Search for the cell housing the specified text and yield its [X, Y] center coordinate. 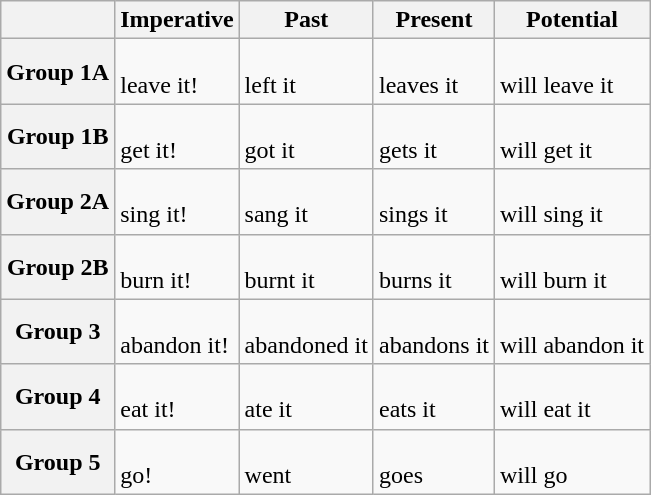
will go [572, 462]
goes [434, 462]
will burn it [572, 266]
went [306, 462]
sings it [434, 202]
burns it [434, 266]
Group 1A [58, 72]
will eat it [572, 396]
abandoned it [306, 332]
sang it [306, 202]
abandons it [434, 332]
Imperative [177, 20]
Past [306, 20]
Group 3 [58, 332]
burnt it [306, 266]
will leave it [572, 72]
sing it! [177, 202]
go! [177, 462]
Group 2B [58, 266]
leaves it [434, 72]
Group 4 [58, 396]
Group 1B [58, 136]
got it [306, 136]
eats it [434, 396]
will get it [572, 136]
gets it [434, 136]
will sing it [572, 202]
left it [306, 72]
eat it! [177, 396]
Present [434, 20]
Potential [572, 20]
ate it [306, 396]
Group 5 [58, 462]
burn it! [177, 266]
will abandon it [572, 332]
leave it! [177, 72]
abandon it! [177, 332]
Group 2A [58, 202]
get it! [177, 136]
